Provide the [x, y] coordinate of the cell's center where the given text is located.  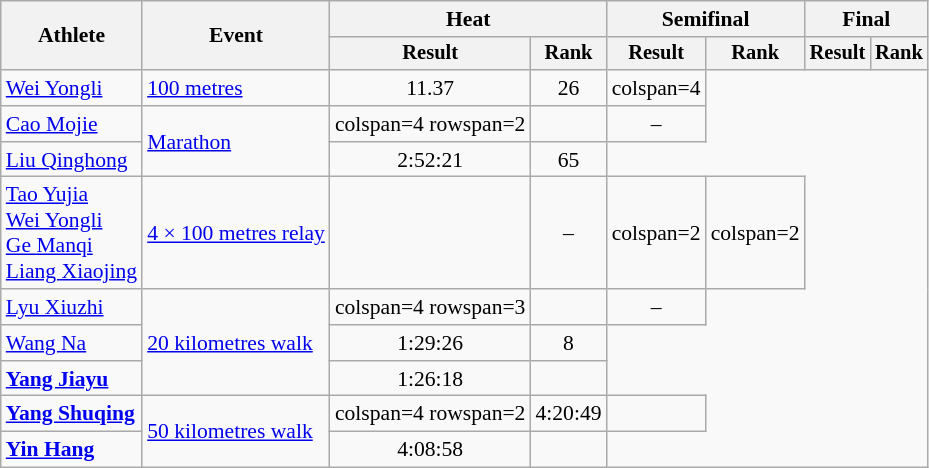
4:08:58 [430, 450]
colspan=4 rowspan=3 [430, 307]
Event [236, 36]
4:20:49 [568, 414]
50 kilometres walk [236, 432]
Cao Mojie [72, 124]
Liu Qinghong [72, 160]
2:52:21 [430, 160]
Lyu Xiuzhi [72, 307]
26 [568, 88]
1:29:26 [430, 343]
65 [568, 160]
Yang Shuqing [72, 414]
1:26:18 [430, 379]
4 × 100 metres relay [236, 233]
Yang Jiayu [72, 379]
Heat [468, 19]
Final [866, 19]
20 kilometres walk [236, 342]
Wei Yongli [72, 88]
11.37 [430, 88]
Semifinal [706, 19]
100 metres [236, 88]
Marathon [236, 142]
8 [568, 343]
Athlete [72, 36]
Wang Na [72, 343]
colspan=4 [656, 88]
Yin Hang [72, 450]
Tao YujiaWei YongliGe ManqiLiang Xiaojing [72, 233]
